Provide the (x, y) coordinate of the cell's center where the given text is located.  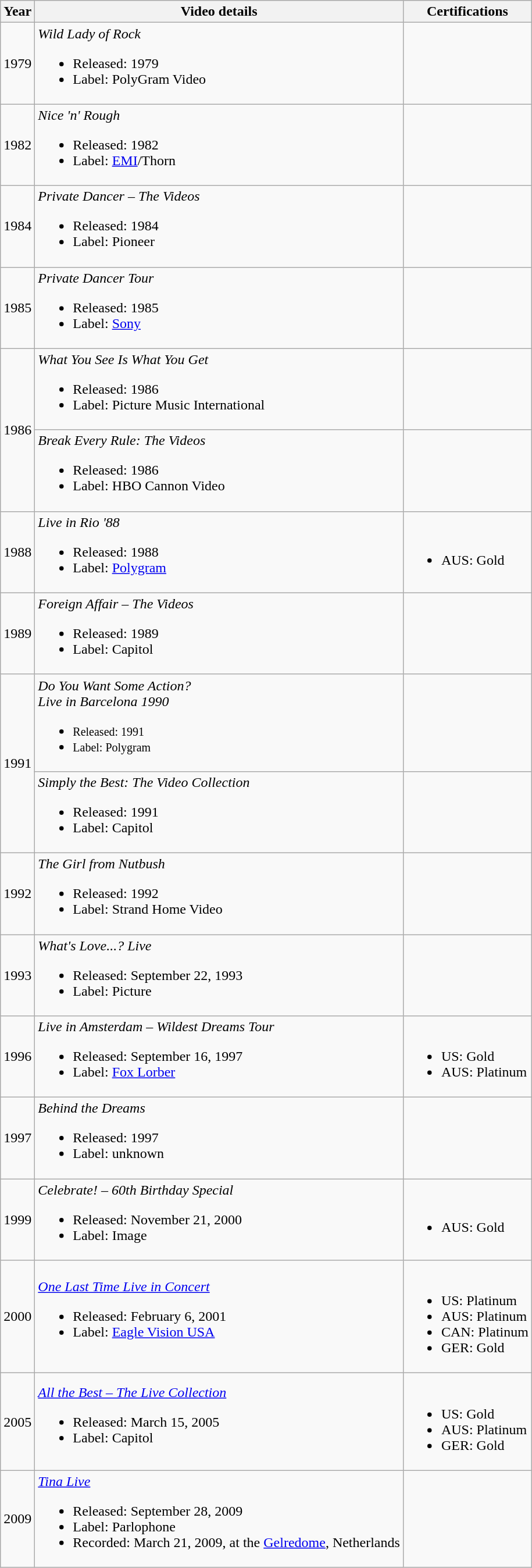
Live in Rio '88Released: 1988Label: Polygram (219, 552)
2009 (17, 1519)
Wild Lady of RockReleased: 1979Label: PolyGram Video (219, 63)
Private Dancer – The VideosReleased: 1984Label: Pioneer (219, 226)
Nice 'n' RoughReleased: 1982Label: EMI/Thorn (219, 145)
Year (17, 12)
Do You Want Some Action? Live in Barcelona 1990Released: 1991Label: Polygram (219, 722)
1982 (17, 145)
US: GoldAUS: Platinum (467, 1057)
1986 (17, 430)
All the Best – The Live CollectionReleased: March 15, 2005Label: Capitol (219, 1421)
1999 (17, 1220)
Behind the DreamsReleased: 1997Label: unknown (219, 1138)
1991 (17, 763)
1996 (17, 1057)
Tina LiveReleased: September 28, 2009Label: ParlophoneRecorded: March 21, 2009, at the Gelredome, Netherlands (219, 1519)
1984 (17, 226)
1992 (17, 893)
2000 (17, 1317)
1988 (17, 552)
The Girl from NutbushReleased: 1992Label: Strand Home Video (219, 893)
Celebrate! – 60th Birthday SpecialReleased: November 21, 2000Label: Image (219, 1220)
1979 (17, 63)
1989 (17, 633)
Break Every Rule: The VideosReleased: 1986Label: HBO Cannon Video (219, 471)
1997 (17, 1138)
US: PlatinumAUS: PlatinumCAN: PlatinumGER: Gold (467, 1317)
2005 (17, 1421)
Private Dancer TourReleased: 1985Label: Sony (219, 308)
Live in Amsterdam – Wildest Dreams TourReleased: September 16, 1997Label: Fox Lorber (219, 1057)
What's Love...? LiveReleased: September 22, 1993Label: Picture (219, 975)
1993 (17, 975)
One Last Time Live in ConcertReleased: February 6, 2001Label: Eagle Vision USA (219, 1317)
Foreign Affair – The VideosReleased: 1989Label: Capitol (219, 633)
US: GoldAUS: PlatinumGER: Gold (467, 1421)
Simply the Best: The Video CollectionReleased: 1991Label: Capitol (219, 812)
Certifications (467, 12)
What You See Is What You GetReleased: 1986Label: Picture Music International (219, 389)
Video details (219, 12)
1985 (17, 308)
